Find where the given text appears and provide that cell's center as (X, Y) coordinate. 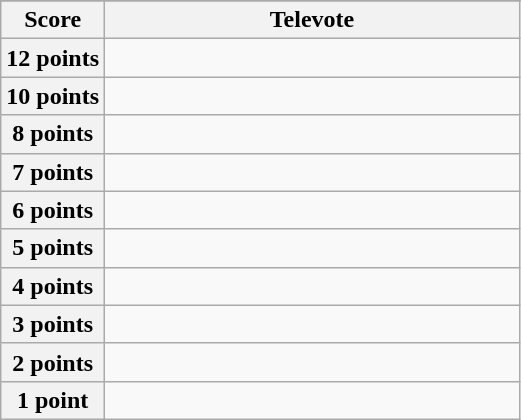
Score (53, 20)
3 points (53, 324)
1 point (53, 400)
Televote (312, 20)
12 points (53, 58)
7 points (53, 172)
2 points (53, 362)
8 points (53, 134)
4 points (53, 286)
5 points (53, 248)
6 points (53, 210)
10 points (53, 96)
